Determine the (X, Y) coordinate at the center of the cell enclosing the given text.  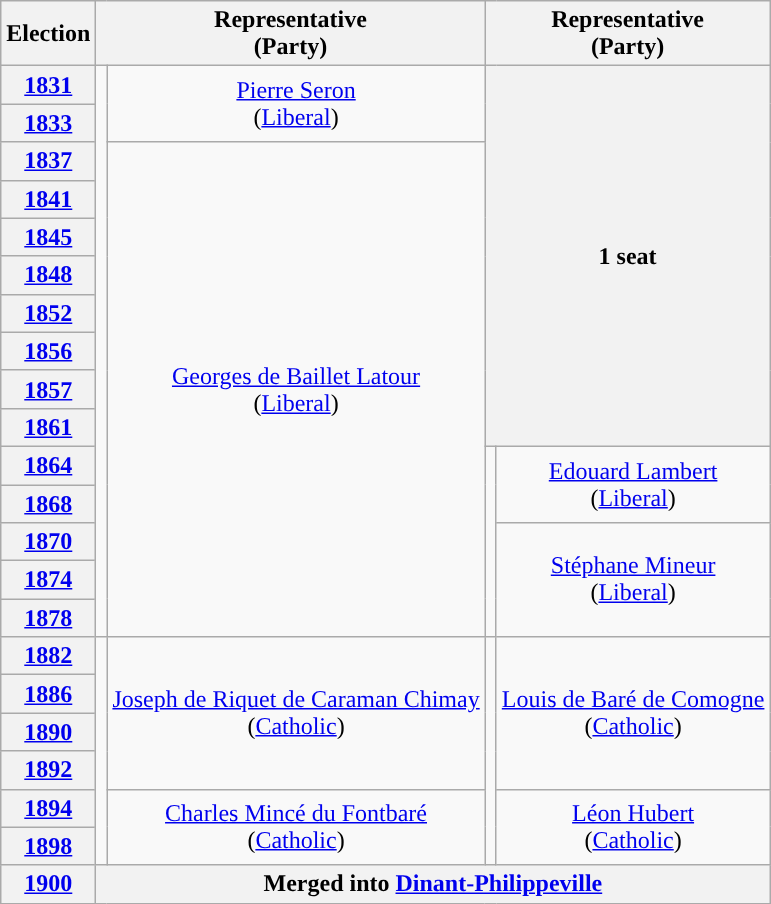
1845 (48, 237)
1848 (48, 275)
1890 (48, 732)
1857 (48, 389)
1837 (48, 161)
1894 (48, 808)
1831 (48, 85)
Stéphane Mineur(Liberal) (633, 580)
Louis de Baré de Comogne(Catholic) (633, 713)
1852 (48, 313)
1900 (48, 884)
1898 (48, 846)
Merged into Dinant-Philippeville (433, 884)
1870 (48, 542)
1882 (48, 656)
1878 (48, 618)
1856 (48, 351)
1864 (48, 465)
1 seat (628, 256)
1874 (48, 580)
1886 (48, 694)
1861 (48, 427)
Georges de Baillet Latour(Liberal) (296, 390)
Edouard Lambert(Liberal) (633, 484)
1841 (48, 199)
1868 (48, 503)
1892 (48, 770)
Joseph de Riquet de Caraman Chimay(Catholic) (296, 713)
1833 (48, 123)
Charles Mincé du Fontbaré(Catholic) (296, 827)
Pierre Seron(Liberal) (296, 104)
Léon Hubert(Catholic) (633, 827)
Election (48, 34)
